Scan for the cell matching the given text and deliver its (X, Y) coordinate at center. 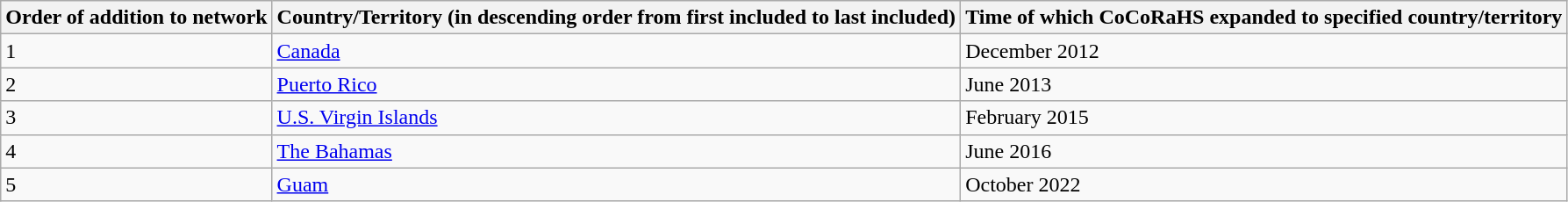
5 (137, 184)
December 2012 (1264, 51)
4 (137, 151)
The Bahamas (616, 151)
February 2015 (1264, 118)
1 (137, 51)
2 (137, 84)
June 2013 (1264, 84)
Country/Territory (in descending order from first included to last included) (616, 18)
3 (137, 118)
October 2022 (1264, 184)
Canada (616, 51)
Time of which CoCoRaHS expanded to specified country/territory (1264, 18)
Puerto Rico (616, 84)
Order of addition to network (137, 18)
U.S. Virgin Islands (616, 118)
Guam (616, 184)
June 2016 (1264, 151)
